Identify which cell holds the provided text, then report its [x, y] central coordinate. 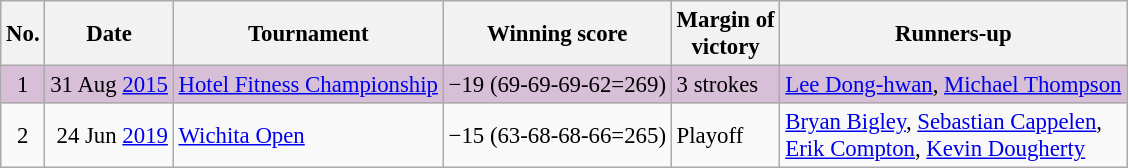
Lee Dong-hwan, Michael Thompson [954, 85]
Runners-up [954, 34]
31 Aug 2015 [109, 85]
−15 (63-68-68-66=265) [557, 136]
Bryan Bigley, Sebastian Cappelen, Erik Compton, Kevin Dougherty [954, 136]
2 [23, 136]
Tournament [308, 34]
3 strokes [726, 85]
Playoff [726, 136]
24 Jun 2019 [109, 136]
No. [23, 34]
Wichita Open [308, 136]
1 [23, 85]
Margin ofvictory [726, 34]
Winning score [557, 34]
−19 (69-69-69-62=269) [557, 85]
Hotel Fitness Championship [308, 85]
Date [109, 34]
